Return the [x, y] coordinate for the center point of the cell that contains the specified text.  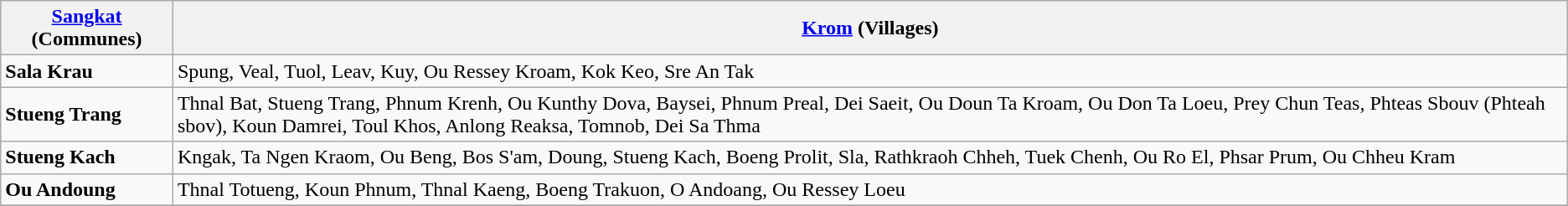
Spung, Veal, Tuol, Leav, Kuy, Ou Ressey Kroam, Kok Keo, Sre An Tak [869, 71]
Stueng Trang [87, 114]
Kngak, Ta Ngen Kraom, Ou Beng, Bos S'am, Doung, Stueng Kach, Boeng Prolit, Sla, Rathkraoh Chheh, Tuek Chenh, Ou Ro El, Phsar Prum, Ou Chheu Kram [869, 157]
Sangkat (Communes) [87, 28]
Krom (Villages) [869, 28]
Sala Krau [87, 71]
Stueng Kach [87, 157]
Ou Andoung [87, 189]
Thnal Totueng, Koun Phnum, Thnal Kaeng, Boeng Trakuon, O Andoang, Ou Ressey Loeu [869, 189]
